From the cell containing the given text, extract its center point as [X, Y] coordinate. 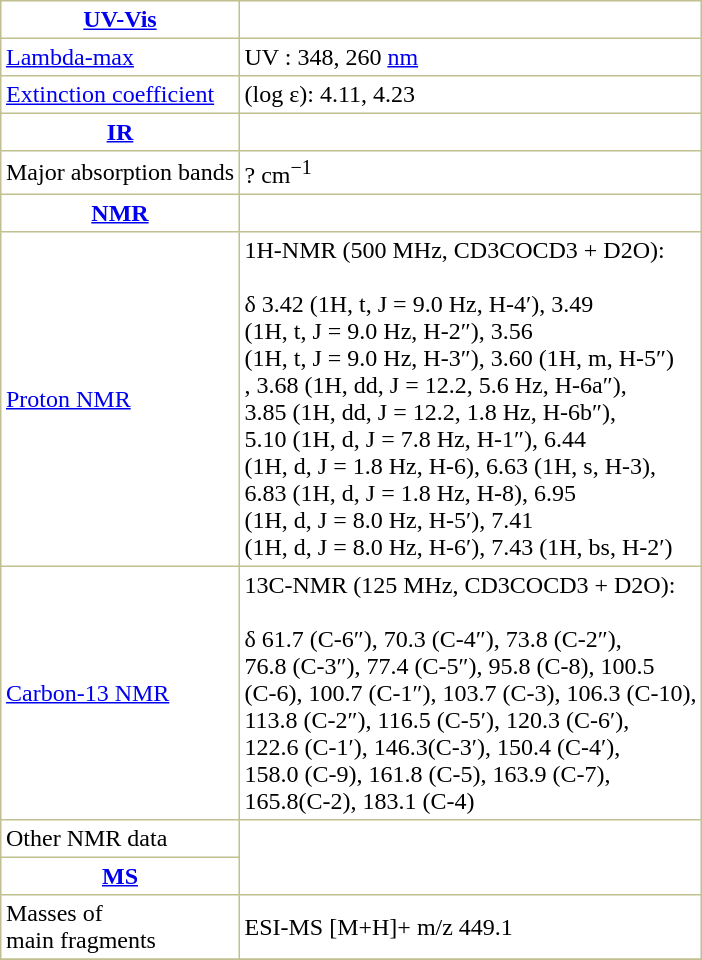
UV-Vis [120, 20]
(log ε): 4.11, 4.23 [470, 95]
IR [120, 132]
NMR [120, 214]
Carbon-13 NMR [120, 694]
? cm−1 [470, 173]
Extinction coefficient [120, 95]
UV : 348, 260 nm [470, 57]
Proton NMR [120, 399]
ESI-MS [M+H]+ m/z 449.1 [470, 927]
Other NMR data [120, 839]
MS [120, 877]
Masses of main fragments [120, 927]
Major absorption bands [120, 173]
Lambda-max [120, 57]
